Detect which cell encompasses the target text, then output its [x, y] center coordinate. 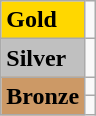
Bronze [43, 96]
Gold [43, 20]
Silver [43, 58]
